Provide the [X, Y] coordinate of the cell's center where the given text is located.  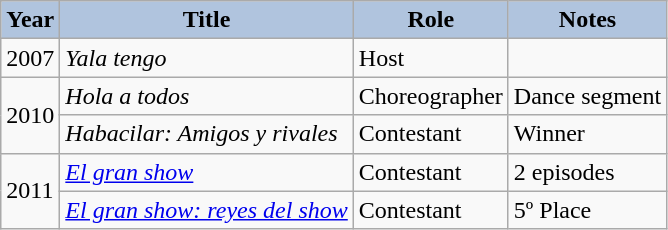
Dance segment [587, 96]
Winner [587, 134]
Hola a todos [206, 96]
Title [206, 20]
5º Place [587, 210]
2007 [30, 58]
Choreographer [430, 96]
El gran show: reyes del show [206, 210]
2011 [30, 191]
Host [430, 58]
Habacilar: Amigos y rivales [206, 134]
Yala tengo [206, 58]
2 episodes [587, 172]
Role [430, 20]
2010 [30, 115]
El gran show [206, 172]
Year [30, 20]
Notes [587, 20]
